From the cell containing the given text, extract its center point as [x, y] coordinate. 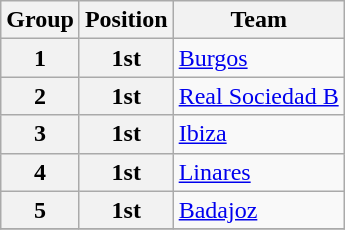
Real Sociedad B [258, 96]
Team [258, 20]
Burgos [258, 58]
2 [40, 96]
Position [126, 20]
Linares [258, 172]
Group [40, 20]
4 [40, 172]
1 [40, 58]
Ibiza [258, 134]
Badajoz [258, 210]
3 [40, 134]
5 [40, 210]
